Determine the [x, y] coordinate at the center of the cell enclosing the given text.  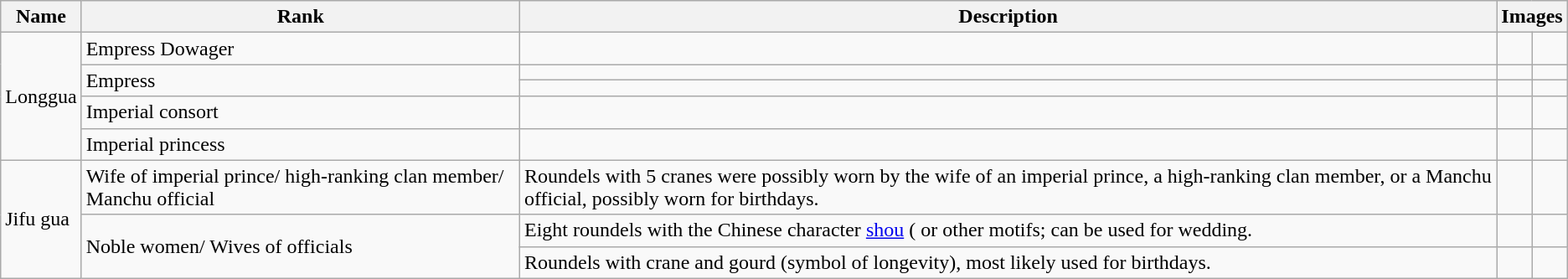
Empress [300, 80]
Description [1008, 17]
Empress Dowager [300, 49]
Images [1532, 17]
Name [41, 17]
Longgua [41, 96]
Noble women/ Wives of officials [300, 246]
Imperial consort [300, 112]
Imperial princess [300, 144]
Roundels with crane and gourd (symbol of longevity), most likely used for birthdays. [1008, 262]
Eight roundels with the Chinese character shou ( or other motifs; can be used for wedding. [1008, 230]
Jifu gua [41, 220]
Wife of imperial prince/ high-ranking clan member/ Manchu official [300, 188]
Rank [300, 17]
